Extract the (X, Y) coordinate from the center of the cell holding the provided text.  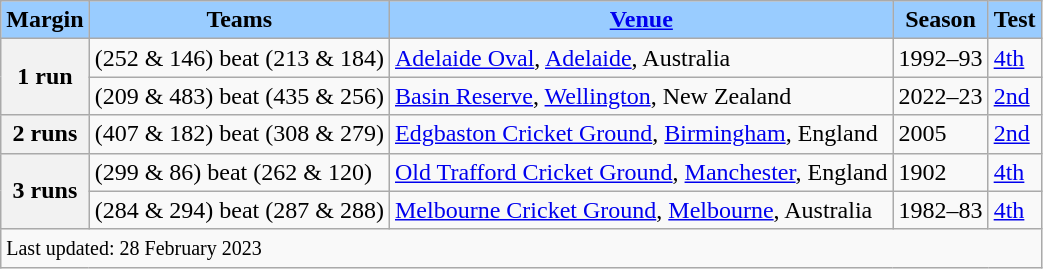
Teams (239, 20)
Basin Reserve, Wellington, New Zealand (641, 96)
1902 (940, 172)
2 runs (45, 134)
(299 & 86) beat (262 & 120) (239, 172)
3 runs (45, 191)
Last updated: 28 February 2023 (521, 248)
2005 (940, 134)
1982–83 (940, 210)
(407 & 182) beat (308 & 279) (239, 134)
(284 & 294) beat (287 & 288) (239, 210)
Test (1014, 20)
(209 & 483) beat (435 & 256) (239, 96)
Venue (641, 20)
Old Trafford Cricket Ground, Manchester, England (641, 172)
Season (940, 20)
2022–23 (940, 96)
Adelaide Oval, Adelaide, Australia (641, 58)
Margin (45, 20)
1992–93 (940, 58)
Melbourne Cricket Ground, Melbourne, Australia (641, 210)
1 run (45, 77)
Edgbaston Cricket Ground, Birmingham, England (641, 134)
(252 & 146) beat (213 & 184) (239, 58)
